Determine the (X, Y) coordinate at the center of the cell enclosing the given text.  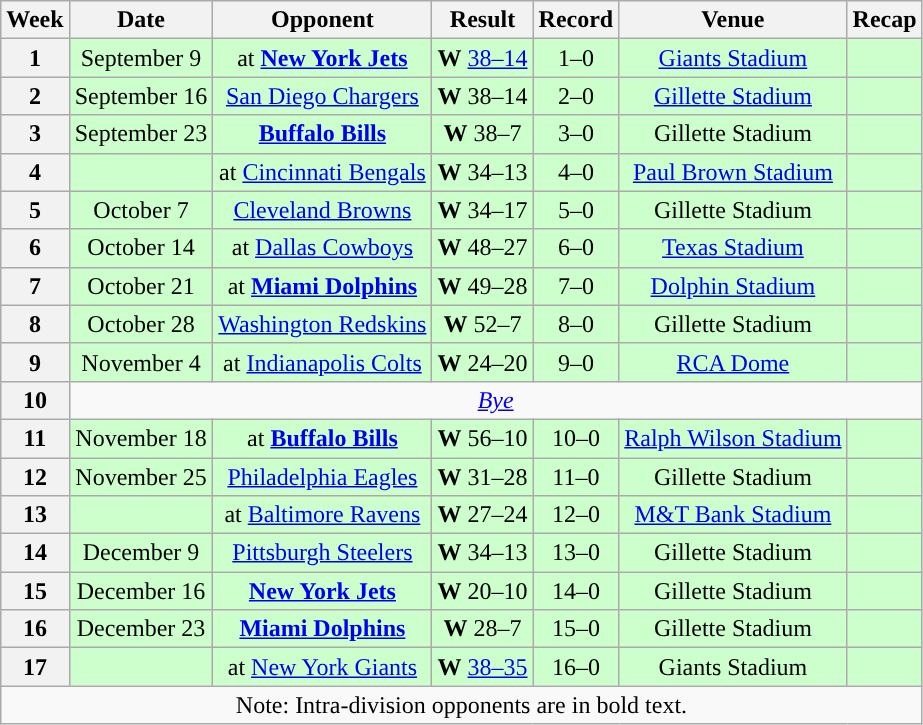
Texas Stadium (733, 248)
Buffalo Bills (322, 134)
October 7 (141, 210)
Opponent (322, 20)
W 52–7 (482, 324)
December 9 (141, 553)
W 20–10 (482, 591)
Washington Redskins (322, 324)
Recap (884, 20)
Dolphin Stadium (733, 286)
14–0 (576, 591)
9–0 (576, 362)
December 16 (141, 591)
at Indianapolis Colts (322, 362)
8–0 (576, 324)
Philadelphia Eagles (322, 477)
San Diego Chargers (322, 96)
October 28 (141, 324)
October 21 (141, 286)
7–0 (576, 286)
Bye (496, 400)
September 9 (141, 58)
W 24–20 (482, 362)
Ralph Wilson Stadium (733, 438)
12 (35, 477)
W 49–28 (482, 286)
4 (35, 172)
12–0 (576, 515)
W 38–7 (482, 134)
September 23 (141, 134)
W 27–24 (482, 515)
16–0 (576, 667)
Miami Dolphins (322, 629)
17 (35, 667)
13 (35, 515)
11 (35, 438)
Week (35, 20)
November 25 (141, 477)
at New York Giants (322, 667)
5–0 (576, 210)
1 (35, 58)
November 4 (141, 362)
1–0 (576, 58)
10 (35, 400)
W 34–17 (482, 210)
8 (35, 324)
W 56–10 (482, 438)
2 (35, 96)
Result (482, 20)
14 (35, 553)
September 16 (141, 96)
at Cincinnati Bengals (322, 172)
Paul Brown Stadium (733, 172)
at Baltimore Ravens (322, 515)
Record (576, 20)
W 31–28 (482, 477)
at New York Jets (322, 58)
at Buffalo Bills (322, 438)
at Dallas Cowboys (322, 248)
11–0 (576, 477)
New York Jets (322, 591)
13–0 (576, 553)
Date (141, 20)
Venue (733, 20)
W 38–35 (482, 667)
W 28–7 (482, 629)
Pittsburgh Steelers (322, 553)
November 18 (141, 438)
Note: Intra-division opponents are in bold text. (462, 705)
16 (35, 629)
7 (35, 286)
3–0 (576, 134)
6 (35, 248)
15–0 (576, 629)
10–0 (576, 438)
Cleveland Browns (322, 210)
M&T Bank Stadium (733, 515)
October 14 (141, 248)
3 (35, 134)
5 (35, 210)
15 (35, 591)
W 48–27 (482, 248)
at Miami Dolphins (322, 286)
RCA Dome (733, 362)
4–0 (576, 172)
6–0 (576, 248)
9 (35, 362)
December 23 (141, 629)
2–0 (576, 96)
